Detect which cell encompasses the target text, then output its [x, y] center coordinate. 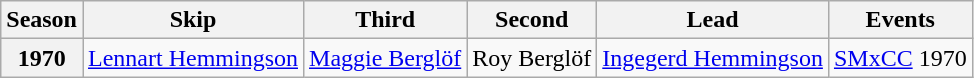
Lennart Hemmingson [192, 58]
Maggie Berglöf [386, 58]
Roy Berglöf [532, 58]
Events [900, 20]
Second [532, 20]
Skip [192, 20]
Season [42, 20]
Third [386, 20]
Lead [713, 20]
1970 [42, 58]
SMxCC 1970 [900, 58]
Ingegerd Hemmingson [713, 58]
